Pinpoint the cell where the given text exists, returning its (X, Y) midpoint coordinate. 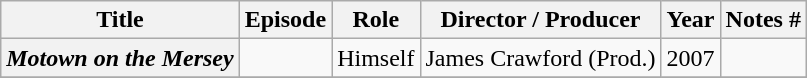
Himself (376, 58)
Title (120, 20)
James Crawford (Prod.) (540, 58)
2007 (690, 58)
Episode (285, 20)
Director / Producer (540, 20)
Role (376, 20)
Notes # (763, 20)
Year (690, 20)
Motown on the Mersey (120, 58)
